Return the [X, Y] coordinate for the center point of the cell that contains the specified text.  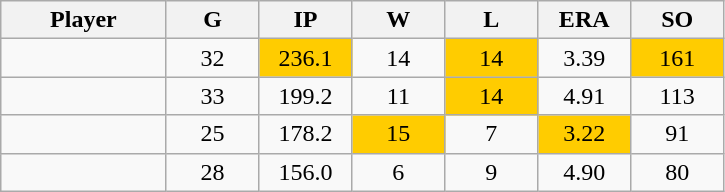
IP [306, 20]
4.91 [584, 96]
G [212, 20]
91 [678, 134]
W [398, 20]
ERA [584, 20]
L [492, 20]
113 [678, 96]
7 [492, 134]
33 [212, 96]
Player [84, 20]
11 [398, 96]
199.2 [306, 96]
28 [212, 172]
236.1 [306, 58]
80 [678, 172]
3.39 [584, 58]
SO [678, 20]
156.0 [306, 172]
25 [212, 134]
3.22 [584, 134]
6 [398, 172]
15 [398, 134]
161 [678, 58]
178.2 [306, 134]
9 [492, 172]
32 [212, 58]
4.90 [584, 172]
